Provide the (X, Y) coordinate of the cell's center where the given text is located.  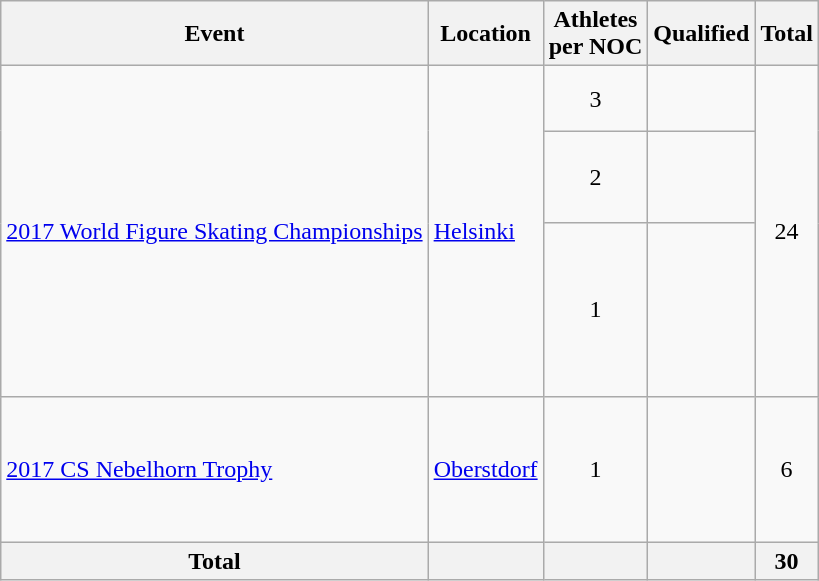
6 (787, 469)
30 (787, 561)
Event (214, 34)
Location (486, 34)
Qualified (702, 34)
2017 World Figure Skating Championships (214, 231)
Oberstdorf (486, 469)
Athletes per NOC (596, 34)
2 (596, 177)
3 (596, 98)
Helsinki (486, 231)
2017 CS Nebelhorn Trophy (214, 469)
24 (787, 231)
